Capture the cell that displays the provided text and extract its [x, y] central coordinate. 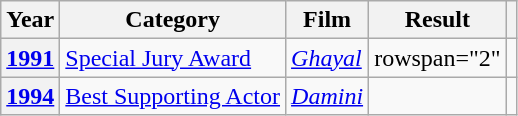
Damini [328, 96]
Film [328, 20]
1994 [30, 96]
Year [30, 20]
Result [438, 20]
1991 [30, 58]
Ghayal [328, 58]
Best Supporting Actor [173, 96]
Category [173, 20]
Special Jury Award [173, 58]
rowspan="2" [438, 58]
